Identify which cell holds the provided text, then report its [X, Y] central coordinate. 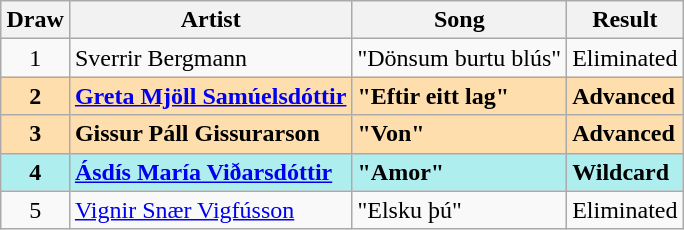
Gissur Páll Gissurarson [210, 134]
4 [35, 172]
5 [35, 210]
Ásdís María Viðarsdóttir [210, 172]
Vignir Snær Vigfússon [210, 210]
"Dönsum burtu blús" [460, 58]
2 [35, 96]
"Elsku þú" [460, 210]
"Amor" [460, 172]
Result [625, 20]
"Eftir eitt lag" [460, 96]
1 [35, 58]
"Von" [460, 134]
Sverrir Bergmann [210, 58]
Greta Mjöll Samúelsdóttir [210, 96]
Song [460, 20]
Artist [210, 20]
Wildcard [625, 172]
3 [35, 134]
Draw [35, 20]
